Return the [X, Y] coordinate for the center point of the cell that contains the specified text.  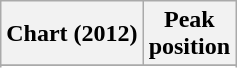
Chart (2012) [72, 34]
Peak position [189, 34]
